For the text-containing cell, return its midpoint in (x, y) coordinate format. 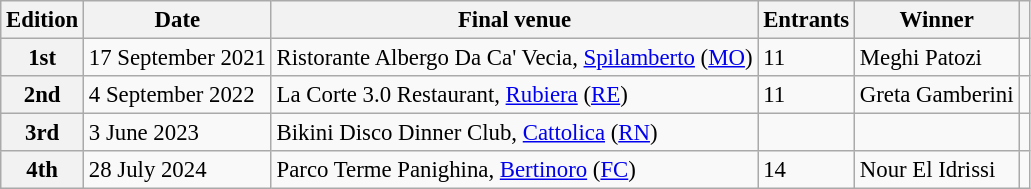
Parco Terme Panighina, Bertinoro (FC) (514, 170)
Final venue (514, 20)
Bikini Disco Dinner Club, Cattolica (RN) (514, 133)
Ristorante Albergo Da Ca' Vecia, Spilamberto (MO) (514, 58)
14 (806, 170)
28 July 2024 (178, 170)
Meghi Patozi (937, 58)
Greta Gamberini (937, 95)
Nour El Idrissi (937, 170)
4th (42, 170)
La Corte 3.0 Restaurant, Rubiera (RE) (514, 95)
17 September 2021 (178, 58)
Date (178, 20)
Winner (937, 20)
2nd (42, 95)
Entrants (806, 20)
4 September 2022 (178, 95)
1st (42, 58)
3 June 2023 (178, 133)
Edition (42, 20)
3rd (42, 133)
